Provide the (x, y) coordinate of the cell's center where the given text is located.  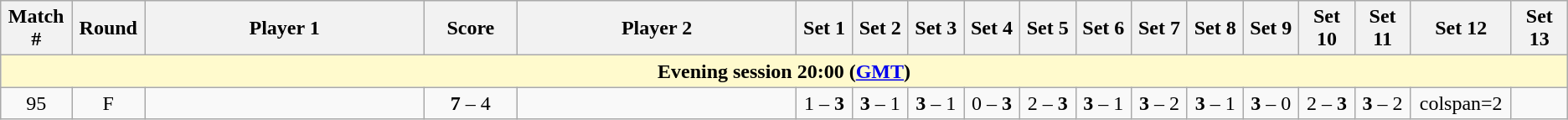
3 – 0 (1271, 103)
Set 5 (1047, 29)
Set 8 (1215, 29)
Player 1 (285, 29)
95 (37, 103)
1 – 3 (824, 103)
Set 1 (824, 29)
Set 11 (1382, 29)
Match # (37, 29)
Set 3 (936, 29)
Set 9 (1271, 29)
Player 2 (657, 29)
F (109, 103)
0 – 3 (992, 103)
Set 7 (1159, 29)
Round (109, 29)
Set 4 (992, 29)
7 – 4 (471, 103)
Set 10 (1327, 29)
Evening session 20:00 (GMT) (784, 71)
Score (471, 29)
colspan=2 (1461, 103)
Set 13 (1540, 29)
Set 6 (1104, 29)
Set 2 (879, 29)
Set 12 (1461, 29)
